Pinpoint the cell where the given text exists, returning its [X, Y] midpoint coordinate. 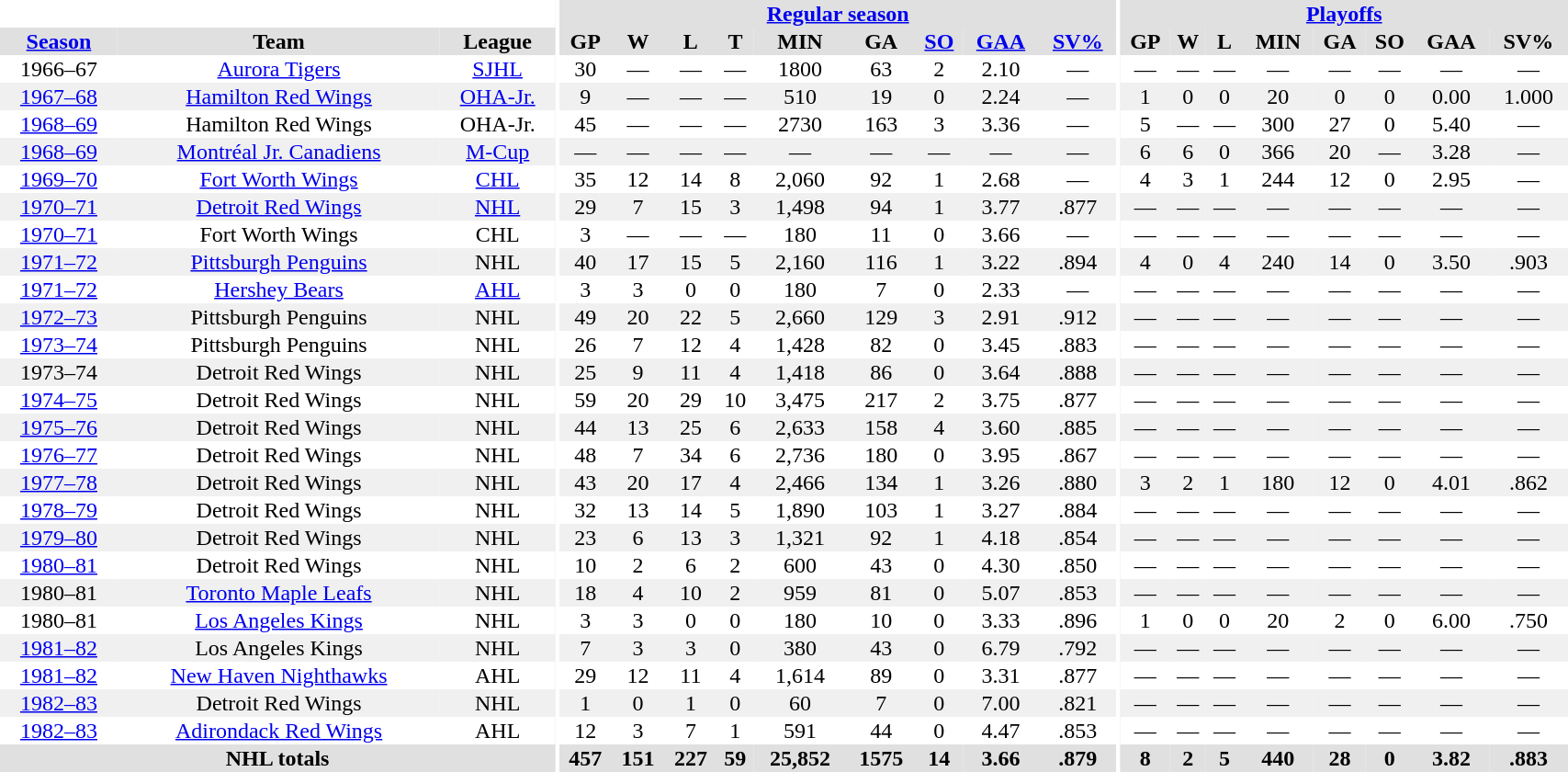
2.68 [1001, 179]
3.31 [1001, 675]
.912 [1078, 317]
League [498, 41]
Hershey Bears [279, 289]
2.91 [1001, 317]
Toronto Maple Leafs [279, 593]
0.00 [1451, 96]
1,321 [799, 538]
3.60 [1001, 427]
32 [586, 510]
.888 [1078, 372]
Aurora Tigers [279, 69]
1,428 [799, 345]
2,736 [799, 455]
3.64 [1001, 372]
2,160 [799, 262]
3.75 [1001, 400]
1974–75 [59, 400]
M-Cup [498, 152]
3.22 [1001, 262]
.867 [1078, 455]
158 [882, 427]
3.28 [1451, 152]
4.01 [1451, 482]
94 [882, 207]
.750 [1529, 620]
6.79 [1001, 648]
Playoffs [1344, 14]
134 [882, 482]
3.77 [1001, 207]
22 [691, 317]
2,633 [799, 427]
60 [799, 703]
.854 [1078, 538]
45 [586, 124]
129 [882, 317]
3.45 [1001, 345]
217 [882, 400]
1,614 [799, 675]
1978–79 [59, 510]
7.00 [1001, 703]
3.36 [1001, 124]
2.95 [1451, 179]
26 [586, 345]
2.33 [1001, 289]
103 [882, 510]
.884 [1078, 510]
.896 [1078, 620]
2730 [799, 124]
4.30 [1001, 565]
1967–68 [59, 96]
.792 [1078, 648]
.821 [1078, 703]
New Haven Nighthawks [279, 675]
Team [279, 41]
440 [1279, 758]
227 [691, 758]
89 [882, 675]
116 [882, 262]
34 [691, 455]
366 [1279, 152]
49 [586, 317]
Season [59, 41]
300 [1279, 124]
40 [586, 262]
2.24 [1001, 96]
.894 [1078, 262]
86 [882, 372]
3.82 [1451, 758]
SJHL [498, 69]
48 [586, 455]
Montréal Jr. Canadiens [279, 152]
1976–77 [59, 455]
35 [586, 179]
27 [1339, 124]
Regular season [838, 14]
240 [1279, 262]
NHL totals [277, 758]
5.07 [1001, 593]
.862 [1529, 482]
1972–73 [59, 317]
3.95 [1001, 455]
1975–76 [59, 427]
18 [586, 593]
1800 [799, 69]
.885 [1078, 427]
244 [1279, 179]
6.00 [1451, 620]
163 [882, 124]
23 [586, 538]
3.33 [1001, 620]
380 [799, 648]
63 [882, 69]
3,475 [799, 400]
1969–70 [59, 179]
2,060 [799, 179]
3.27 [1001, 510]
1,418 [799, 372]
82 [882, 345]
.880 [1078, 482]
1,890 [799, 510]
3.50 [1451, 262]
2,466 [799, 482]
1575 [882, 758]
Adirondack Red Wings [279, 731]
30 [586, 69]
457 [586, 758]
.850 [1078, 565]
1.000 [1529, 96]
151 [637, 758]
19 [882, 96]
81 [882, 593]
T [736, 41]
2.10 [1001, 69]
600 [799, 565]
4.47 [1001, 731]
28 [1339, 758]
3.26 [1001, 482]
510 [799, 96]
.879 [1078, 758]
1979–80 [59, 538]
591 [799, 731]
25,852 [799, 758]
1977–78 [59, 482]
1966–67 [59, 69]
959 [799, 593]
5.40 [1451, 124]
2,660 [799, 317]
.903 [1529, 262]
4.18 [1001, 538]
1,498 [799, 207]
